Scan for the cell matching the given text and deliver its (X, Y) coordinate at center. 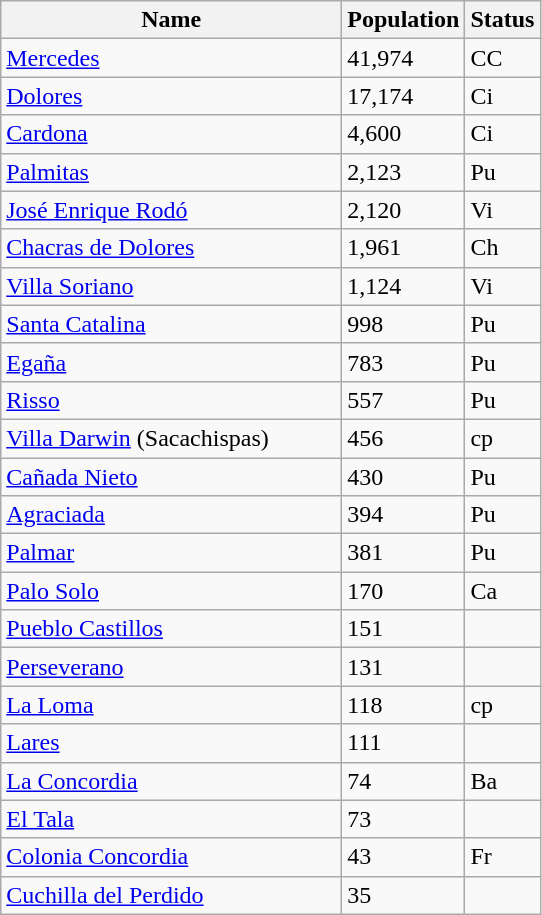
111 (404, 743)
430 (404, 477)
394 (404, 515)
Name (172, 20)
151 (404, 629)
43 (404, 857)
131 (404, 667)
557 (404, 400)
1,124 (404, 286)
Mercedes (172, 58)
41,974 (404, 58)
Agraciada (172, 515)
Cañada Nieto (172, 477)
Pueblo Castillos (172, 629)
Ch (502, 248)
El Tala (172, 819)
73 (404, 819)
La Loma (172, 705)
783 (404, 362)
Palo Solo (172, 591)
Lares (172, 743)
Villa Soriano (172, 286)
Cuchilla del Perdido (172, 895)
Ca (502, 591)
74 (404, 781)
1,961 (404, 248)
Palmitas (172, 172)
CC (502, 58)
2,120 (404, 210)
Ba (502, 781)
35 (404, 895)
Egaña (172, 362)
4,600 (404, 134)
456 (404, 438)
Fr (502, 857)
Colonia Concordia (172, 857)
Risso (172, 400)
Chacras de Dolores (172, 248)
381 (404, 553)
Population (404, 20)
Santa Catalina (172, 324)
2,123 (404, 172)
Dolores (172, 96)
Perseverano (172, 667)
118 (404, 705)
La Concordia (172, 781)
Villa Darwin (Sacachispas) (172, 438)
17,174 (404, 96)
998 (404, 324)
Cardona (172, 134)
Palmar (172, 553)
170 (404, 591)
Status (502, 20)
José Enrique Rodó (172, 210)
